Output the [X, Y] coordinate of the center of the cell containing the given text.  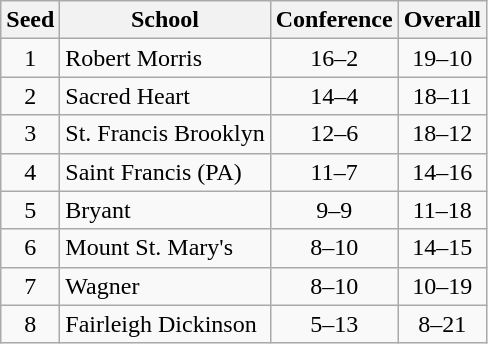
4 [30, 172]
12–6 [334, 134]
Overall [442, 20]
11–18 [442, 210]
11–7 [334, 172]
St. Francis Brooklyn [165, 134]
5 [30, 210]
5–13 [334, 324]
School [165, 20]
14–15 [442, 248]
2 [30, 96]
1 [30, 58]
10–19 [442, 286]
16–2 [334, 58]
Robert Morris [165, 58]
Conference [334, 20]
Sacred Heart [165, 96]
18–11 [442, 96]
Fairleigh Dickinson [165, 324]
Mount St. Mary's [165, 248]
6 [30, 248]
Bryant [165, 210]
8 [30, 324]
18–12 [442, 134]
7 [30, 286]
Wagner [165, 286]
3 [30, 134]
14–4 [334, 96]
8–21 [442, 324]
9–9 [334, 210]
Seed [30, 20]
19–10 [442, 58]
Saint Francis (PA) [165, 172]
14–16 [442, 172]
